Output the [X, Y] coordinate of the center of the cell containing the given text.  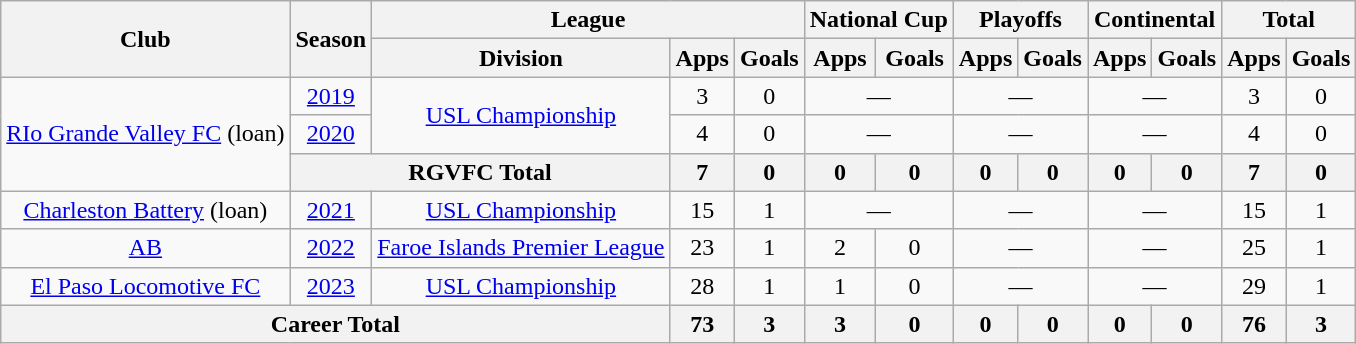
Career Total [336, 324]
23 [702, 248]
Total [1289, 20]
2021 [331, 210]
Club [146, 39]
RIo Grande Valley FC (loan) [146, 134]
Playoffs [1020, 20]
2 [840, 248]
76 [1254, 324]
Season [331, 39]
73 [702, 324]
Division [521, 58]
RGVFC Total [480, 172]
2020 [331, 134]
Continental [1155, 20]
29 [1254, 286]
28 [702, 286]
National Cup [878, 20]
El Paso Locomotive FC [146, 286]
2023 [331, 286]
2022 [331, 248]
2019 [331, 96]
25 [1254, 248]
League [588, 20]
Charleston Battery (loan) [146, 210]
AB [146, 248]
Faroe Islands Premier League [521, 248]
